Return the [x, y] coordinate for the center point of the cell that contains the specified text.  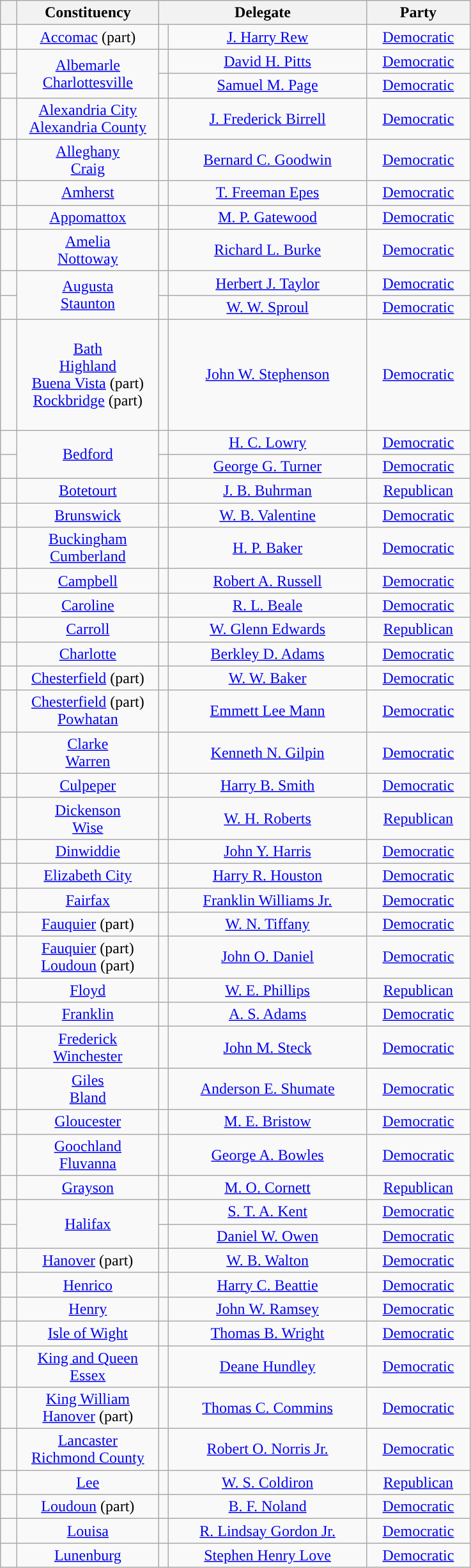
Charlotte [88, 654]
AmeliaNottoway [88, 250]
Culpeper [88, 785]
W. E. Phillips [267, 990]
M. E. Bristow [267, 1122]
T. Freeman Epes [267, 193]
A. S. Adams [267, 1014]
Loudoun (part) [88, 1507]
W. Glenn Edwards [267, 629]
Chesterfield (part) [88, 678]
Franklin [88, 1014]
Grayson [88, 1187]
George G. Turner [267, 467]
AlbemarleCharlottesville [88, 73]
Henrico [88, 1285]
Thomas C. Commins [267, 1408]
King and QueenEssex [88, 1366]
Appomattox [88, 217]
Constituency [88, 13]
Robert A. Russell [267, 581]
DickensonWise [88, 818]
Isle of Wight [88, 1333]
W. N. Tiffany [267, 924]
Emmett Lee Mann [267, 711]
Franklin Williams Jr. [267, 900]
BuckinghamCumberland [88, 548]
FrederickWinchester [88, 1047]
Fairfax [88, 900]
Chesterfield (part)Powhatan [88, 711]
Carroll [88, 629]
S. T. A. Kent [267, 1212]
Kenneth N. Gilpin [267, 752]
LancasterRichmond County [88, 1449]
W. B. Valentine [267, 515]
Fauquier (part) [88, 924]
Harry R. Houston [267, 875]
Caroline [88, 605]
Stephen Henry Love [267, 1555]
J. B. Buhrman [267, 491]
Henry [88, 1309]
W. W. Baker [267, 678]
AlleghanyCraig [88, 160]
Samuel M. Page [267, 86]
Lunenburg [88, 1555]
M. O. Cornett [267, 1187]
Campbell [88, 581]
W. W. Sproul [267, 307]
Richard L. Burke [267, 250]
Bernard C. Goodwin [267, 160]
Louisa [88, 1531]
David H. Pitts [267, 61]
ClarkeWarren [88, 752]
J. Harry Rew [267, 37]
Elizabeth City [88, 875]
Brunswick [88, 515]
John M. Steck [267, 1047]
J. Frederick Birrell [267, 119]
Bedford [88, 455]
Floyd [88, 990]
Dinwiddie [88, 851]
Deane Hundley [267, 1366]
Fauquier (part)Loudoun (part) [88, 958]
Gloucester [88, 1122]
Hanover (part) [88, 1260]
B. F. Noland [267, 1507]
Accomac (part) [88, 37]
Robert O. Norris Jr. [267, 1449]
R. L. Beale [267, 605]
M. P. Gatewood [267, 217]
John O. Daniel [267, 958]
W. H. Roberts [267, 818]
H. C. Lowry [267, 442]
Berkley D. Adams [267, 654]
Harry C. Beattie [267, 1285]
Daniel W. Owen [267, 1236]
Party [418, 13]
Alexandria CityAlexandria County [88, 119]
H. P. Baker [267, 548]
Botetourt [88, 491]
George A. Bowles [267, 1154]
Harry B. Smith [267, 785]
Anderson E. Shumate [267, 1089]
Amherst [88, 193]
Thomas B. Wright [267, 1333]
W. B. Walton [267, 1260]
Halifax [88, 1224]
Herbert J. Taylor [267, 283]
John W. Stephenson [267, 374]
John Y. Harris [267, 851]
AugustaStaunton [88, 295]
GoochlandFluvanna [88, 1154]
BathHighlandBuena Vista (part)Rockbridge (part) [88, 374]
Delegate [263, 13]
W. S. Coldiron [267, 1482]
King WilliamHanover (part) [88, 1408]
GilesBland [88, 1089]
John W. Ramsey [267, 1309]
R. Lindsay Gordon Jr. [267, 1531]
Lee [88, 1482]
